Search for the cell housing the specified text and yield its [X, Y] center coordinate. 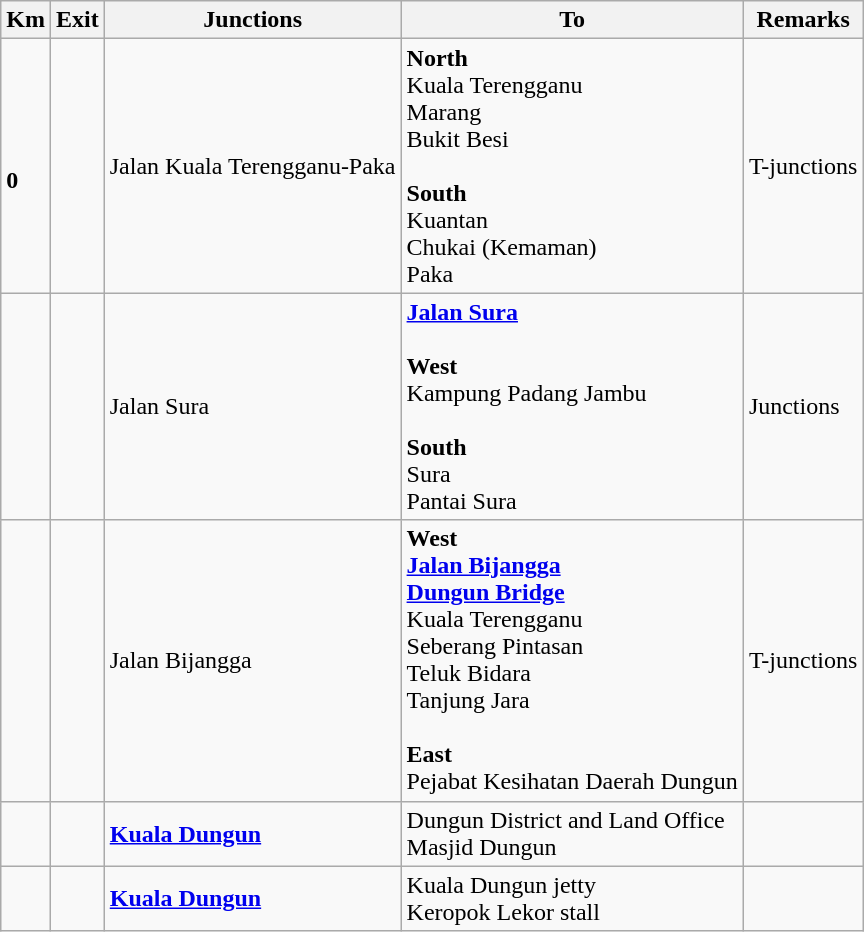
Jalan Sura [252, 406]
Jalan SuraWestKampung Padang JambuSouthSuraPantai Sura [572, 406]
Jalan Kuala Terengganu-Paka [252, 166]
Kuala Dungun jettyKeropok Lekor stall [572, 898]
Remarks [803, 20]
0 [26, 166]
To [572, 20]
West Jalan BijanggaDungun Bridge Kuala TerengganuSeberang PintasanTeluk BidaraTanjung JaraEastPejabat Kesihatan Daerah Dungun [572, 660]
Km [26, 20]
North Kuala Terengganu Marang Bukit BesiSouth Kuantan Chukai (Kemaman) Paka [572, 166]
Exit [77, 20]
Jalan Bijangga [252, 660]
Dungun District and Land OfficeMasjid Dungun [572, 834]
